Return the [x, y] coordinate for the center point of the cell that contains the specified text.  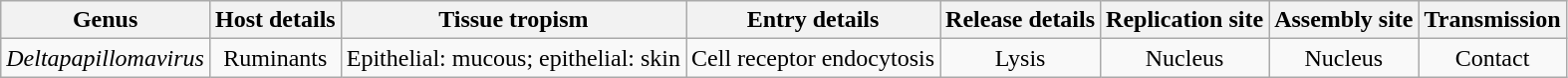
Assembly site [1344, 20]
Entry details [813, 20]
Ruminants [275, 58]
Genus [106, 20]
Host details [275, 20]
Cell receptor endocytosis [813, 58]
Contact [1492, 58]
Tissue tropism [513, 20]
Deltapapillomavirus [106, 58]
Replication site [1185, 20]
Epithelial: mucous; epithelial: skin [513, 58]
Transmission [1492, 20]
Release details [1020, 20]
Lysis [1020, 58]
